Pinpoint the cell where the given text exists, returning its (x, y) midpoint coordinate. 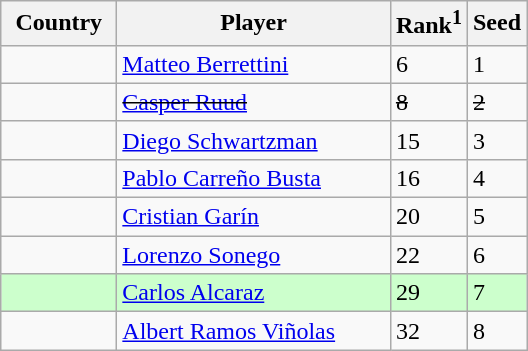
20 (428, 217)
Casper Ruud (254, 102)
3 (496, 140)
1 (496, 64)
Country (59, 24)
32 (428, 331)
Diego Schwartzman (254, 140)
22 (428, 255)
2 (496, 102)
Player (254, 24)
Albert Ramos Viñolas (254, 331)
Matteo Berrettini (254, 64)
Rank1 (428, 24)
5 (496, 217)
Seed (496, 24)
4 (496, 178)
15 (428, 140)
7 (496, 293)
29 (428, 293)
Pablo Carreño Busta (254, 178)
Carlos Alcaraz (254, 293)
Lorenzo Sonego (254, 255)
Cristian Garín (254, 217)
16 (428, 178)
